Return (x, y) of the center of cell containing provided text 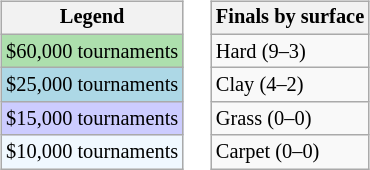
Finals by surface (290, 18)
Legend (92, 18)
Grass (0–0) (290, 119)
$25,000 tournaments (92, 85)
$15,000 tournaments (92, 119)
Hard (9–3) (290, 51)
Clay (4–2) (290, 85)
$10,000 tournaments (92, 152)
$60,000 tournaments (92, 51)
Carpet (0–0) (290, 152)
